Capture the cell that displays the provided text and extract its (x, y) central coordinate. 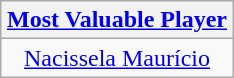
Most Valuable Player (116, 20)
Nacissela Maurício (116, 58)
